Return [X, Y] of the center of cell containing provided text 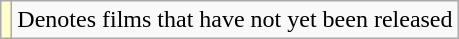
Denotes films that have not yet been released [235, 20]
